Search for the cell housing the specified text and yield its (x, y) center coordinate. 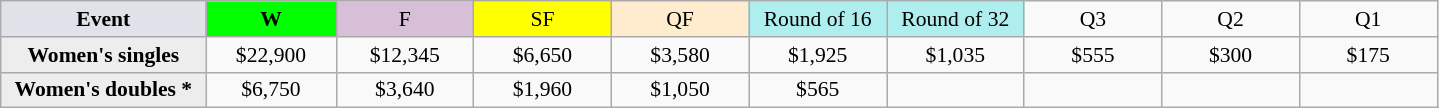
$22,900 (271, 55)
$565 (818, 90)
$3,640 (405, 90)
$1,925 (818, 55)
$300 (1231, 55)
$12,345 (405, 55)
Round of 32 (955, 19)
$6,650 (543, 55)
Round of 16 (818, 19)
$555 (1093, 55)
Event (104, 19)
Q3 (1093, 19)
Q2 (1231, 19)
$3,580 (680, 55)
QF (680, 19)
Women's doubles * (104, 90)
Women's singles (104, 55)
SF (543, 19)
$1,960 (543, 90)
Q1 (1368, 19)
$1,035 (955, 55)
F (405, 19)
$6,750 (271, 90)
$1,050 (680, 90)
W (271, 19)
$175 (1368, 55)
